Search for the cell housing the specified text and yield its [X, Y] center coordinate. 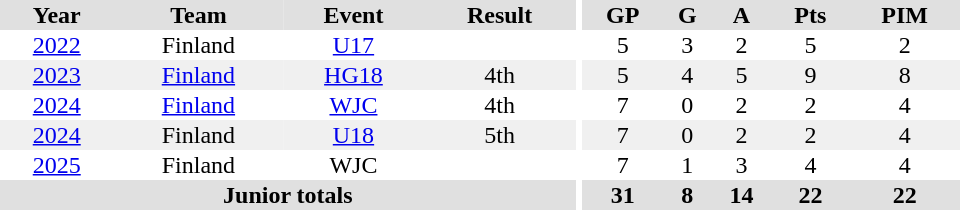
Team [198, 15]
Result [500, 15]
U17 [353, 45]
U18 [353, 135]
GP [622, 15]
Year [56, 15]
Pts [810, 15]
2022 [56, 45]
2023 [56, 75]
9 [810, 75]
1 [687, 165]
Event [353, 15]
Junior totals [288, 195]
PIM [904, 15]
5th [500, 135]
A [741, 15]
14 [741, 195]
G [687, 15]
HG18 [353, 75]
2025 [56, 165]
31 [622, 195]
